Find where the given text appears and provide that cell's center as [x, y] coordinate. 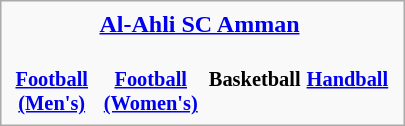
Basketball [254, 80]
Football (Women's) [150, 80]
Football (Men's) [52, 80]
Handball [348, 80]
Al-Ahli SC Amman [199, 24]
